Search for the cell housing the specified text and yield its [X, Y] center coordinate. 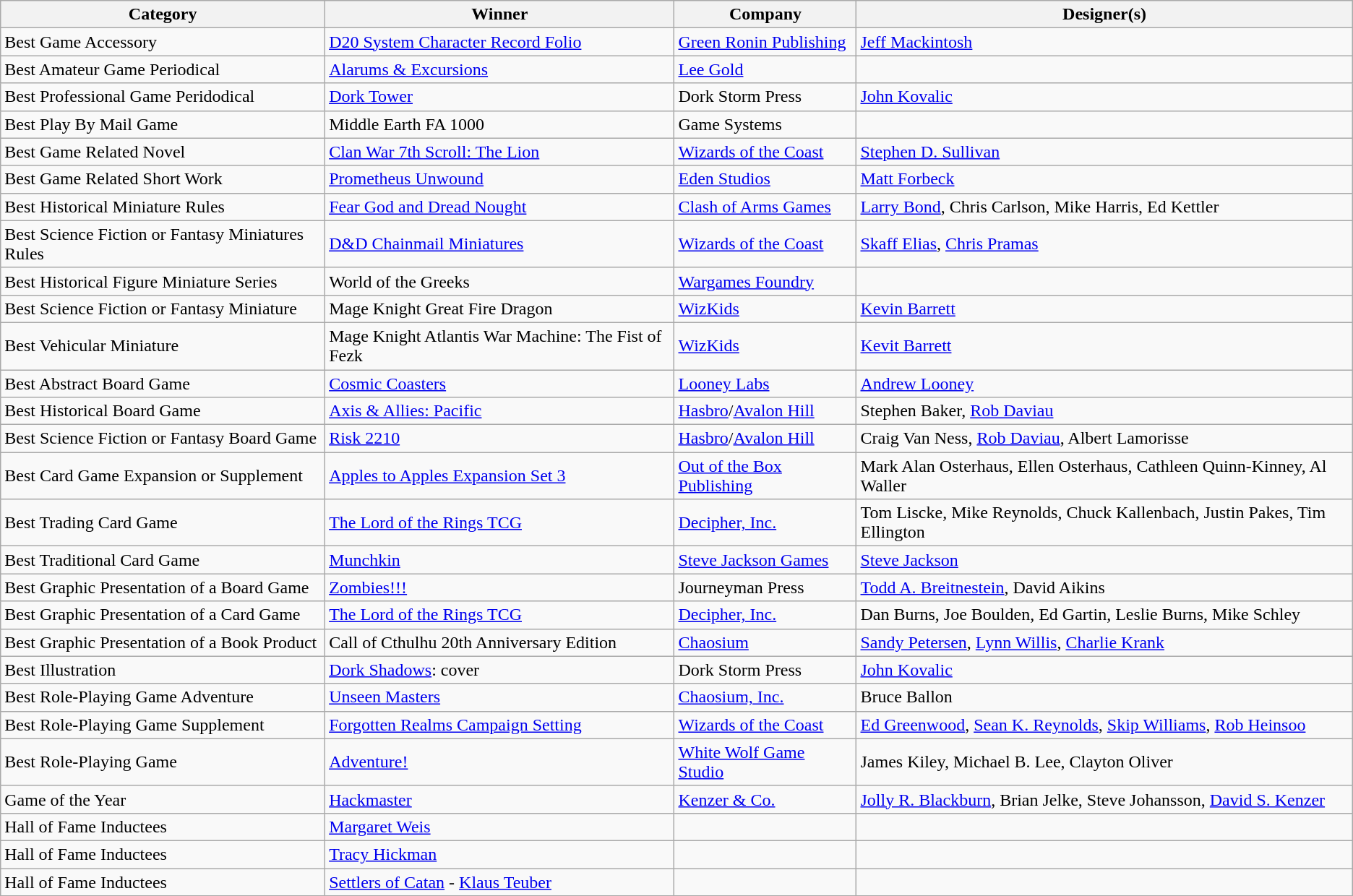
Green Ronin Publishing [765, 42]
Lee Gold [765, 69]
Larry Bond, Chris Carlson, Mike Harris, Ed Kettler [1104, 207]
Mage Knight Great Fire Dragon [500, 309]
Matt Forbeck [1104, 179]
Dork Tower [500, 97]
Unseen Masters [500, 697]
Steve Jackson Games [765, 560]
Best Graphic Presentation of a Book Product [163, 642]
Craig Van Ness, Rob Daviau, Albert Lamorisse [1104, 439]
Best Game Related Short Work [163, 179]
Best Trading Card Game [163, 523]
Mark Alan Osterhaus, Ellen Osterhaus, Cathleen Quinn-Kinney, Al Waller [1104, 475]
Chaosium [765, 642]
Jeff Mackintosh [1104, 42]
Best Traditional Card Game [163, 560]
Kevit Barrett [1104, 345]
Stephen D. Sullivan [1104, 152]
Out of the Box Publishing [765, 475]
Kenzer & Co. [765, 799]
Best Science Fiction or Fantasy Board Game [163, 439]
James Kiley, Michael B. Lee, Clayton Oliver [1104, 762]
Call of Cthulhu 20th Anniversary Edition [500, 642]
World of the Greeks [500, 281]
Best Historical Board Game [163, 411]
Best Vehicular Miniature [163, 345]
Prometheus Unwound [500, 179]
Middle Earth FA 1000 [500, 124]
Axis & Allies: Pacific [500, 411]
Looney Labs [765, 384]
Journeyman Press [765, 587]
Apples to Apples Expansion Set 3 [500, 475]
Best Abstract Board Game [163, 384]
Hackmaster [500, 799]
Category [163, 14]
Game Systems [765, 124]
Todd A. Breitnestein, David Aikins [1104, 587]
Ed Greenwood, Sean K. Reynolds, Skip Williams, Rob Heinsoo [1104, 725]
Best Role-Playing Game Adventure [163, 697]
Risk 2210 [500, 439]
Best Role-Playing Game Supplement [163, 725]
Alarums & Excursions [500, 69]
Chaosium, Inc. [765, 697]
Margaret Weis [500, 827]
Stephen Baker, Rob Daviau [1104, 411]
Winner [500, 14]
Adventure! [500, 762]
Clan War 7th Scroll: The Lion [500, 152]
Best Science Fiction or Fantasy Miniatures Rules [163, 244]
Best Game Accessory [163, 42]
Kevin Barrett [1104, 309]
D&D Chainmail Miniatures [500, 244]
Best Science Fiction or Fantasy Miniature [163, 309]
Best Graphic Presentation of a Card Game [163, 615]
Clash of Arms Games [765, 207]
Best Professional Game Peridodical [163, 97]
Designer(s) [1104, 14]
Best Amateur Game Periodical [163, 69]
Best Graphic Presentation of a Board Game [163, 587]
Cosmic Coasters [500, 384]
D20 System Character Record Folio [500, 42]
Skaff Elias, Chris Pramas [1104, 244]
Best Game Related Novel [163, 152]
Best Card Game Expansion or Supplement [163, 475]
Dan Burns, Joe Boulden, Ed Gartin, Leslie Burns, Mike Schley [1104, 615]
White Wolf Game Studio [765, 762]
Best Historical Miniature Rules [163, 207]
Dork Shadows: cover [500, 670]
Tom Liscke, Mike Reynolds, Chuck Kallenbach, Justin Pakes, Tim Ellington [1104, 523]
Bruce Ballon [1104, 697]
Andrew Looney [1104, 384]
Sandy Petersen, Lynn Willis, Charlie Krank [1104, 642]
Tracy Hickman [500, 854]
Mage Knight Atlantis War Machine: The Fist of Fezk [500, 345]
Best Historical Figure Miniature Series [163, 281]
Best Illustration [163, 670]
Fear God and Dread Nought [500, 207]
Wargames Foundry [765, 281]
Jolly R. Blackburn, Brian Jelke, Steve Johansson, David S. Kenzer [1104, 799]
Eden Studios [765, 179]
Munchkin [500, 560]
Forgotten Realms Campaign Setting [500, 725]
Company [765, 14]
Steve Jackson [1104, 560]
Settlers of Catan - Klaus Teuber [500, 882]
Game of the Year [163, 799]
Zombies!!! [500, 587]
Best Play By Mail Game [163, 124]
Best Role-Playing Game [163, 762]
